Locate the cell with the specified text and output its [x, y] center coordinate. 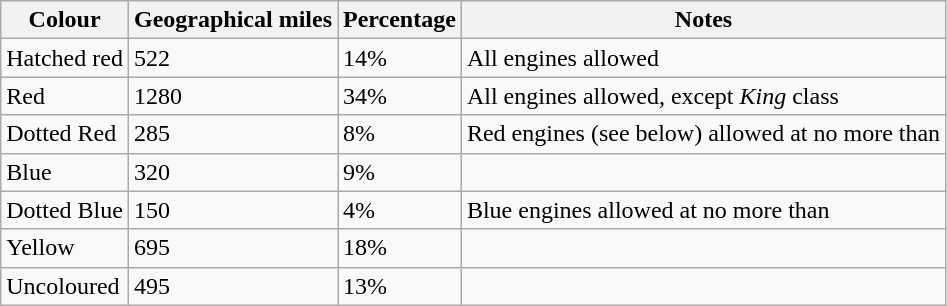
All engines allowed [703, 58]
150 [232, 210]
Red [65, 96]
Colour [65, 20]
14% [400, 58]
Dotted Red [65, 134]
285 [232, 134]
Geographical miles [232, 20]
Notes [703, 20]
Red engines (see below) allowed at no more than [703, 134]
Blue engines allowed at no more than [703, 210]
320 [232, 172]
18% [400, 248]
Dotted Blue [65, 210]
Yellow [65, 248]
Hatched red [65, 58]
All engines allowed, except King class [703, 96]
Percentage [400, 20]
9% [400, 172]
695 [232, 248]
495 [232, 286]
522 [232, 58]
Blue [65, 172]
13% [400, 286]
1280 [232, 96]
8% [400, 134]
4% [400, 210]
Uncoloured [65, 286]
34% [400, 96]
